Provide the [x, y] coordinate of the cell's center where the given text is located.  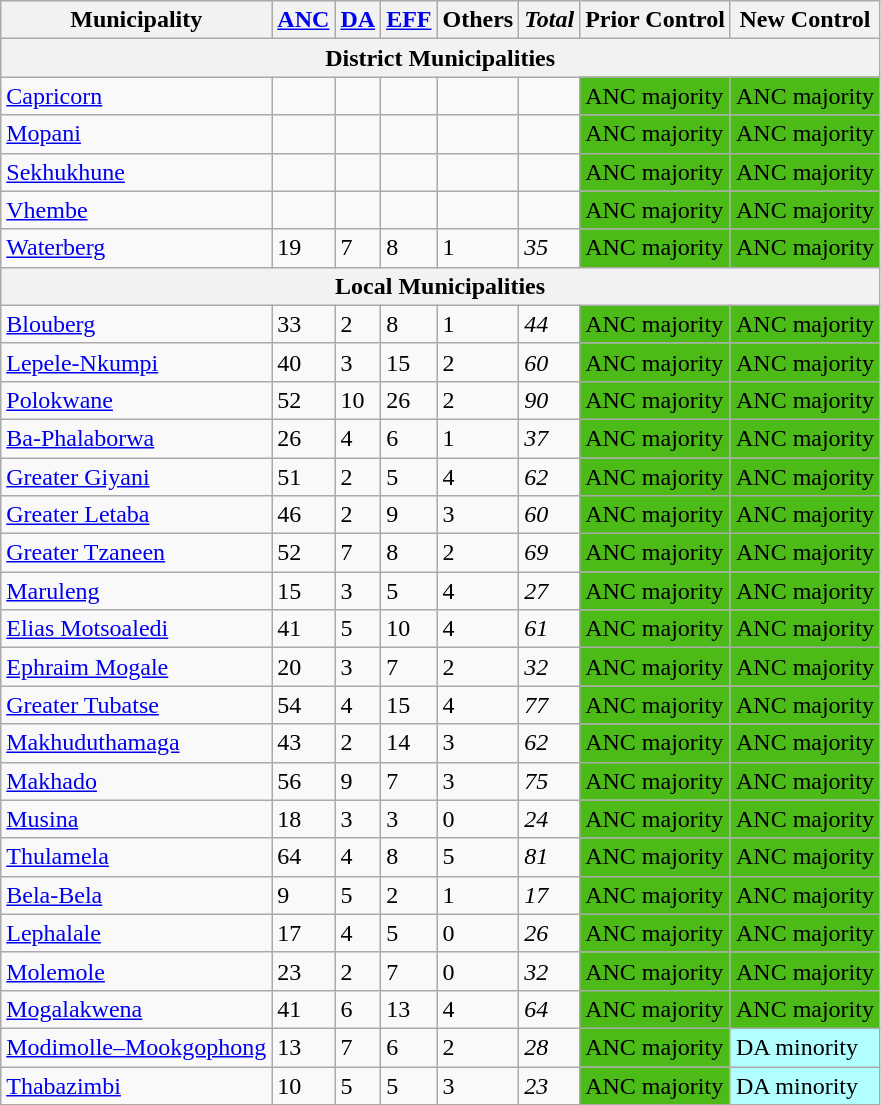
Lephalale [136, 933]
54 [304, 705]
Ephraim Mogale [136, 667]
61 [550, 629]
77 [550, 705]
14 [409, 743]
18 [304, 819]
28 [550, 1047]
90 [550, 400]
Molemole [136, 971]
Musina [136, 819]
33 [304, 324]
37 [550, 438]
Prior Control [656, 20]
Mopani [136, 134]
Greater Giyani [136, 477]
Bela-Bela [136, 895]
Capricorn [136, 96]
Maruleng [136, 591]
Modimolle–Mookgophong [136, 1047]
Polokwane [136, 400]
27 [550, 591]
Others [478, 20]
Greater Tubatse [136, 705]
Thabazimbi [136, 1085]
EFF [409, 20]
Waterberg [136, 248]
51 [304, 477]
75 [550, 781]
Makhuduthamaga [136, 743]
Mogalakwena [136, 1009]
Greater Tzaneen [136, 553]
Sekhukhune [136, 172]
Lepele-Nkumpi [136, 362]
20 [304, 667]
Vhembe [136, 210]
Local Municipalities [440, 286]
19 [304, 248]
New Control [804, 20]
35 [550, 248]
69 [550, 553]
43 [304, 743]
46 [304, 515]
56 [304, 781]
81 [550, 857]
Elias Motsoaledi [136, 629]
DA [358, 20]
Blouberg [136, 324]
Ba-Phalaborwa [136, 438]
Makhado [136, 781]
24 [550, 819]
Municipality [136, 20]
Total [550, 20]
44 [550, 324]
Greater Letaba [136, 515]
ANC [304, 20]
40 [304, 362]
Thulamela [136, 857]
District Municipalities [440, 58]
